Provide the [X, Y] coordinate of the cell's center where the given text is located.  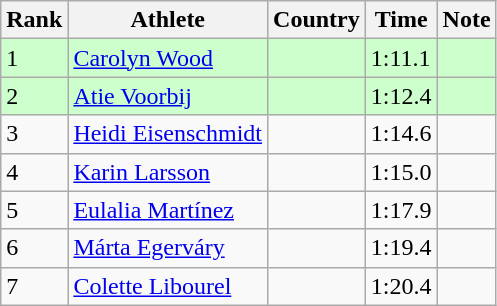
Colette Libourel [168, 286]
5 [34, 210]
1:12.4 [401, 96]
7 [34, 286]
1:11.1 [401, 58]
3 [34, 134]
Karin Larsson [168, 172]
1:20.4 [401, 286]
Time [401, 20]
1:15.0 [401, 172]
Note [466, 20]
Márta Egerváry [168, 248]
Rank [34, 20]
1 [34, 58]
Athlete [168, 20]
1:17.9 [401, 210]
4 [34, 172]
Eulalia Martínez [168, 210]
Heidi Eisenschmidt [168, 134]
6 [34, 248]
1:14.6 [401, 134]
1:19.4 [401, 248]
Carolyn Wood [168, 58]
2 [34, 96]
Atie Voorbij [168, 96]
Country [317, 20]
